Scan for the cell matching the given text and deliver its [x, y] coordinate at center. 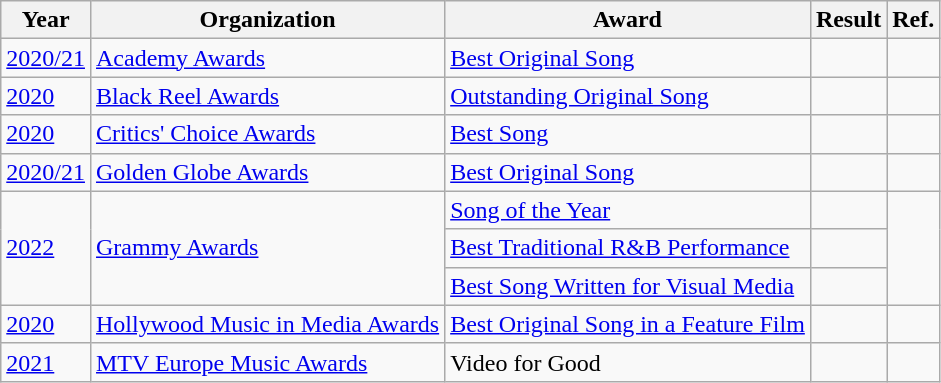
Video for Good [628, 362]
Best Song Written for Visual Media [628, 286]
Hollywood Music in Media Awards [267, 324]
Academy Awards [267, 58]
Result [848, 20]
Award [628, 20]
MTV Europe Music Awards [267, 362]
Grammy Awards [267, 248]
2022 [46, 248]
Organization [267, 20]
Outstanding Original Song [628, 96]
Black Reel Awards [267, 96]
2021 [46, 362]
Best Song [628, 134]
Year [46, 20]
Best Traditional R&B Performance [628, 248]
Best Original Song in a Feature Film [628, 324]
Golden Globe Awards [267, 172]
Ref. [914, 20]
Song of the Year [628, 210]
Critics' Choice Awards [267, 134]
